Detect which cell encompasses the target text, then output its [X, Y] center coordinate. 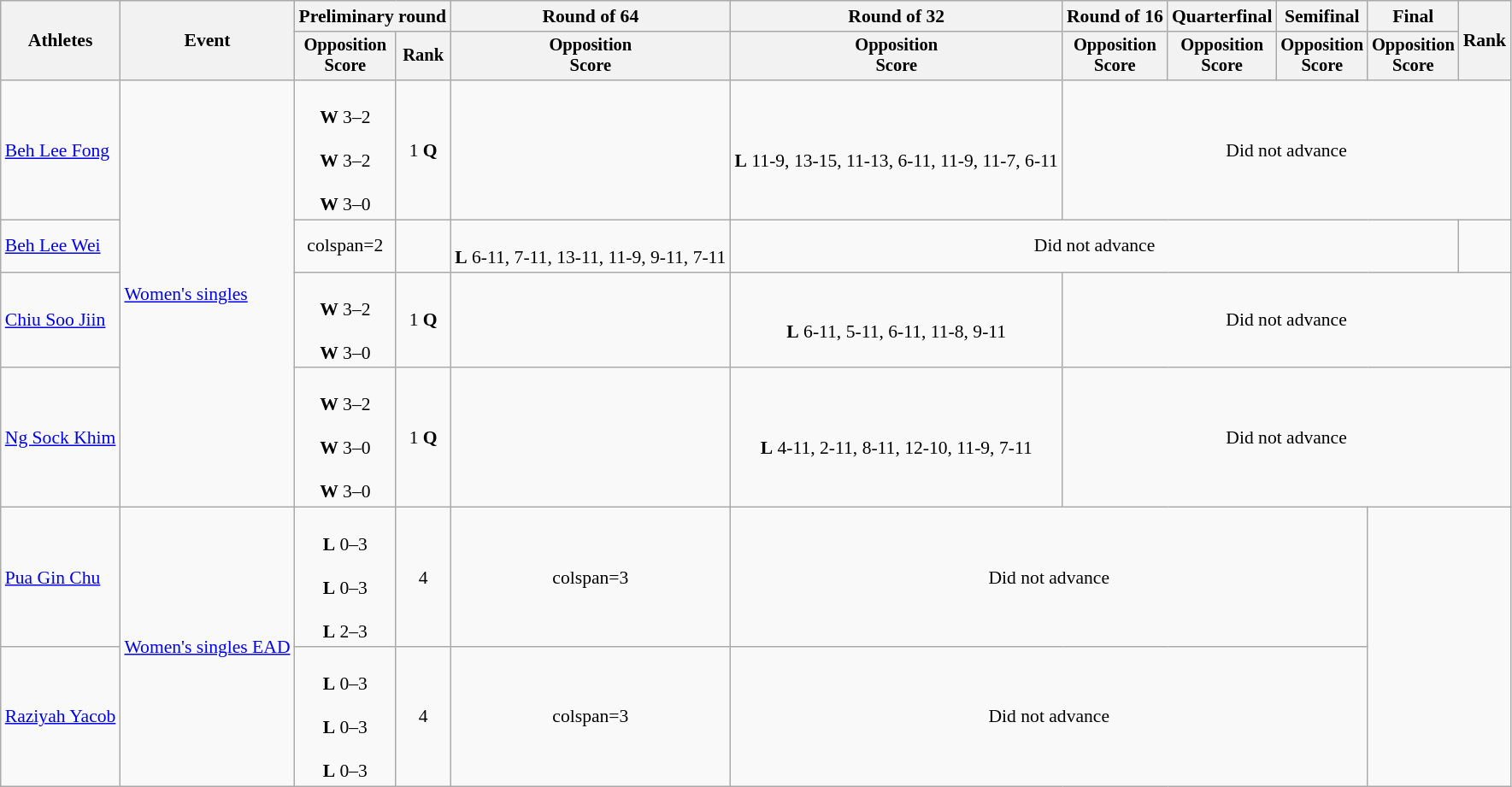
Semifinal [1321, 16]
Ng Sock Khim [61, 438]
Pua Gin Chu [61, 578]
W 3–2W 3–0W 3–0 [345, 438]
Women's singles EAD [207, 647]
Raziyah Yacob [61, 716]
L 6-11, 5-11, 6-11, 11-8, 9-11 [896, 320]
Athletes [61, 41]
Beh Lee Wei [61, 246]
Preliminary round [373, 16]
colspan=2 [345, 246]
L 4-11, 2-11, 8-11, 12-10, 11-9, 7-11 [896, 438]
Beh Lee Fong [61, 150]
L 0–3L 0–3L 0–3 [345, 716]
W 3–2W 3–0 [345, 320]
L 6-11, 7-11, 13-11, 11-9, 9-11, 7-11 [590, 246]
L 11-9, 13-15, 11-13, 6-11, 11-9, 11-7, 6-11 [896, 150]
Women's singles [207, 294]
Round of 64 [590, 16]
Quarterfinal [1222, 16]
L 0–3L 0–3L 2–3 [345, 578]
Round of 32 [896, 16]
W 3–2W 3–2W 3–0 [345, 150]
Final [1414, 16]
Round of 16 [1115, 16]
Chiu Soo Jiin [61, 320]
Event [207, 41]
